Return the [X, Y] coordinate for the center point of the cell that contains the specified text.  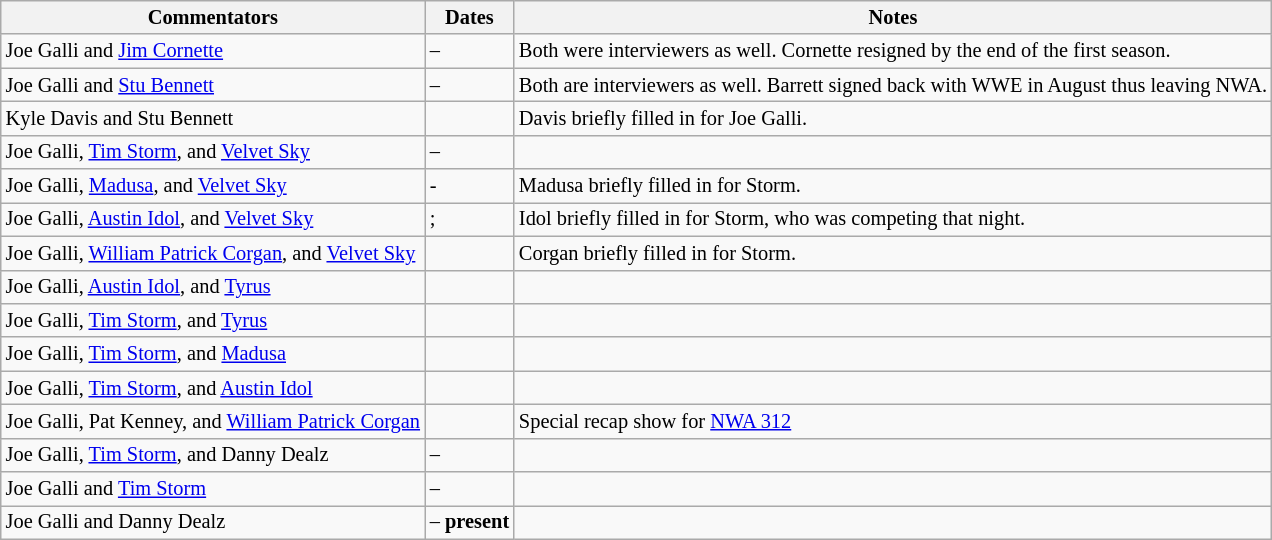
Joe Galli and Tim Storm [213, 489]
Corgan briefly filled in for Storm. [893, 253]
Joe Galli, Austin Idol, and Tyrus [213, 287]
Madusa briefly filled in for Storm. [893, 186]
- [470, 186]
Joe Galli, Austin Idol, and Velvet Sky [213, 219]
Davis briefly filled in for Joe Galli. [893, 118]
Both are interviewers as well. Barrett signed back with WWE in August thus leaving NWA. [893, 85]
Joe Galli, Tim Storm, and Velvet Sky [213, 152]
Joe Galli, Madusa, and Velvet Sky [213, 186]
Joe Galli, Tim Storm, and Tyrus [213, 320]
Idol briefly filled in for Storm, who was competing that night. [893, 219]
– present [470, 522]
Notes [893, 17]
; [470, 219]
Joe Galli and Jim Cornette [213, 51]
Joe Galli, Tim Storm, and Madusa [213, 354]
Both were interviewers as well. Cornette resigned by the end of the first season. [893, 51]
Special recap show for NWA 312 [893, 421]
Commentators [213, 17]
Joe Galli, Tim Storm, and Austin Idol [213, 388]
Joe Galli, Pat Kenney, and William Patrick Corgan [213, 421]
Joe Galli, Tim Storm, and Danny Dealz [213, 455]
Joe Galli and Danny Dealz [213, 522]
Joe Galli and Stu Bennett [213, 85]
Kyle Davis and Stu Bennett [213, 118]
Joe Galli, William Patrick Corgan, and Velvet Sky [213, 253]
Dates [470, 17]
